Extract the [X, Y] coordinate from the center of the cell holding the provided text.  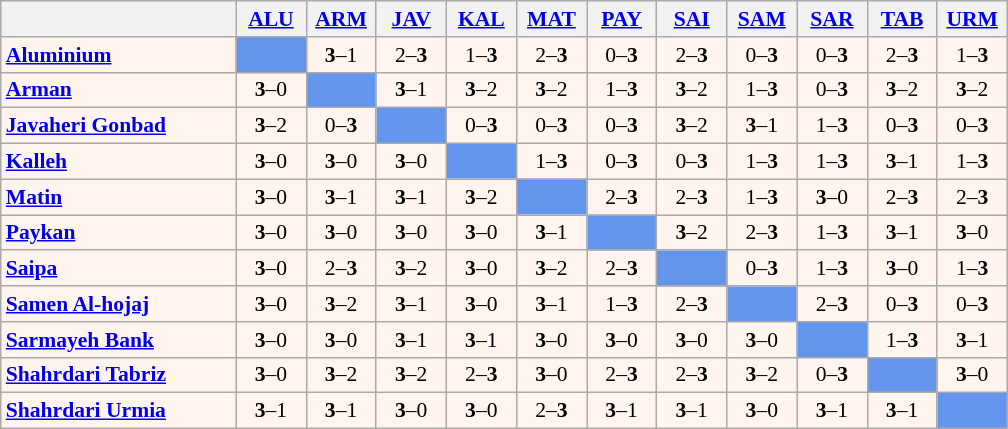
Shahrdari Urmia [118, 411]
Paykan [118, 233]
KAL [481, 19]
MAT [551, 19]
Matin [118, 197]
URM [972, 19]
Saipa [118, 269]
TAB [902, 19]
ARM [341, 19]
Kalleh [118, 162]
SAI [692, 19]
Aluminium [118, 55]
SAM [762, 19]
JAV [411, 19]
PAY [621, 19]
SAR [832, 19]
Javaheri Gonbad [118, 126]
ALU [271, 19]
Arman [118, 90]
Samen Al-hojaj [118, 304]
Sarmayeh Bank [118, 340]
Shahrdari Tabriz [118, 375]
